Capture the cell that displays the provided text and extract its (X, Y) central coordinate. 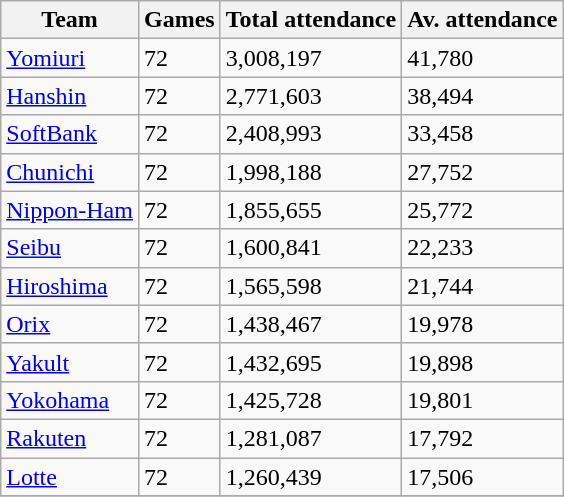
2,771,603 (311, 96)
Hiroshima (70, 286)
1,281,087 (311, 438)
1,565,598 (311, 286)
Seibu (70, 248)
17,792 (482, 438)
33,458 (482, 134)
21,744 (482, 286)
38,494 (482, 96)
Team (70, 20)
Yokohama (70, 400)
1,425,728 (311, 400)
22,233 (482, 248)
19,801 (482, 400)
Chunichi (70, 172)
1,600,841 (311, 248)
Rakuten (70, 438)
19,978 (482, 324)
Hanshin (70, 96)
3,008,197 (311, 58)
1,998,188 (311, 172)
1,260,439 (311, 477)
41,780 (482, 58)
1,855,655 (311, 210)
25,772 (482, 210)
27,752 (482, 172)
Games (179, 20)
Lotte (70, 477)
Yakult (70, 362)
Total attendance (311, 20)
Nippon-Ham (70, 210)
Av. attendance (482, 20)
2,408,993 (311, 134)
1,432,695 (311, 362)
17,506 (482, 477)
SoftBank (70, 134)
Yomiuri (70, 58)
Orix (70, 324)
1,438,467 (311, 324)
19,898 (482, 362)
